Provide the (X, Y) coordinate of the cell's center where the given text is located.  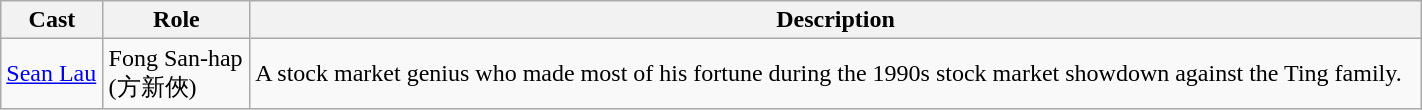
Cast (52, 20)
Fong San-hap(方新俠) (176, 74)
A stock market genius who made most of his fortune during the 1990s stock market showdown against the Ting family. (836, 74)
Description (836, 20)
Role (176, 20)
Sean Lau (52, 74)
